Locate the cell with the specified text and output its [X, Y] center coordinate. 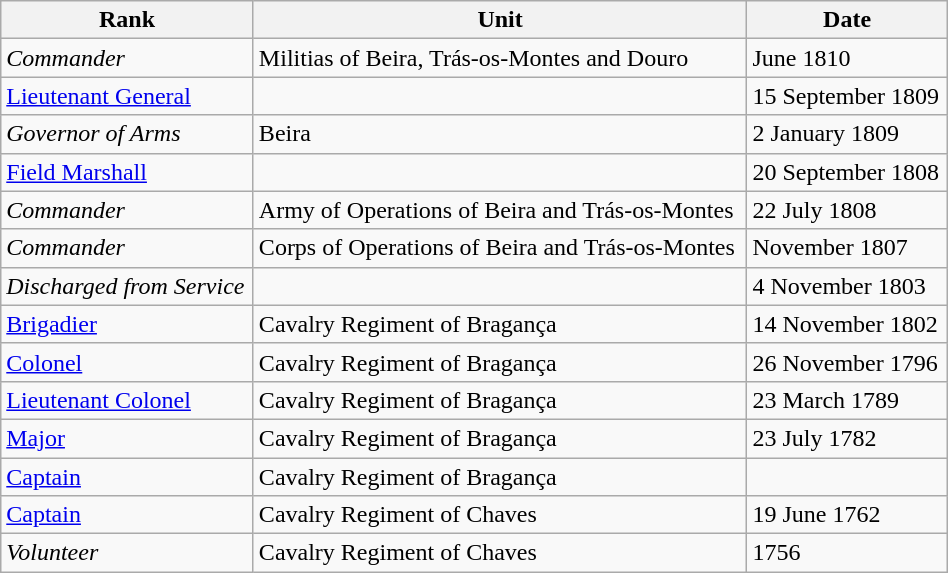
Date [847, 20]
Lieutenant General [128, 96]
Colonel [128, 362]
4 November 1803 [847, 286]
26 November 1796 [847, 362]
1756 [847, 553]
2 January 1809 [847, 134]
Militias of Beira, Trás-os-Montes and Douro [500, 58]
Unit [500, 20]
November 1807 [847, 248]
June 1810 [847, 58]
Rank [128, 20]
23 March 1789 [847, 400]
Brigadier [128, 324]
15 September 1809 [847, 96]
Beira [500, 134]
Governor of Arms [128, 134]
19 June 1762 [847, 515]
Field Marshall [128, 172]
20 September 1808 [847, 172]
Volunteer [128, 553]
Corps of Operations of Beira and Trás-os-Montes [500, 248]
Major [128, 438]
Army of Operations of Beira and Trás-os-Montes [500, 210]
23 July 1782 [847, 438]
Discharged from Service [128, 286]
Lieutenant Colonel [128, 400]
22 July 1808 [847, 210]
14 November 1802 [847, 324]
